Return the [X, Y] coordinate for the center point of the cell that contains the specified text.  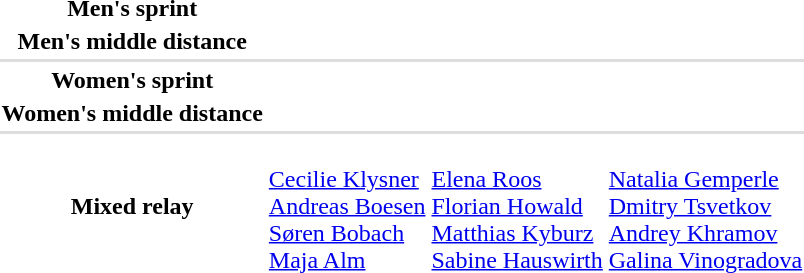
Women's middle distance [132, 113]
Women's sprint [132, 80]
Men's middle distance [132, 41]
